Find where the given text appears and provide that cell's center as [x, y] coordinate. 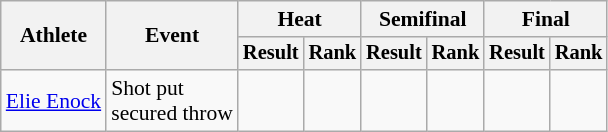
Heat [300, 19]
Final [546, 19]
Event [172, 36]
Shot putsecured throw [172, 100]
Athlete [54, 36]
Semifinal [422, 19]
Elie Enock [54, 100]
